Identify which cell holds the provided text, then report its (x, y) central coordinate. 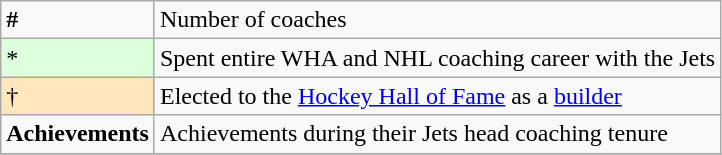
Achievements (78, 134)
Number of coaches (437, 20)
Elected to the Hockey Hall of Fame as a builder (437, 96)
# (78, 20)
* (78, 58)
† (78, 96)
Spent entire WHA and NHL coaching career with the Jets (437, 58)
Achievements during their Jets head coaching tenure (437, 134)
